Pinpoint the cell where the given text exists, returning its (X, Y) midpoint coordinate. 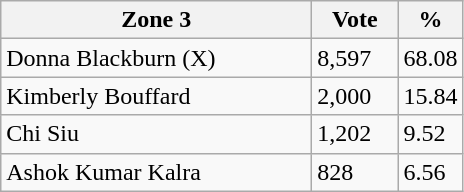
8,597 (355, 58)
828 (355, 172)
9.52 (430, 134)
6.56 (430, 172)
Zone 3 (156, 20)
Kimberly Bouffard (156, 96)
Vote (355, 20)
2,000 (355, 96)
Chi Siu (156, 134)
Donna Blackburn (X) (156, 58)
68.08 (430, 58)
15.84 (430, 96)
% (430, 20)
Ashok Kumar Kalra (156, 172)
1,202 (355, 134)
